Pinpoint the cell where the given text exists, returning its [x, y] midpoint coordinate. 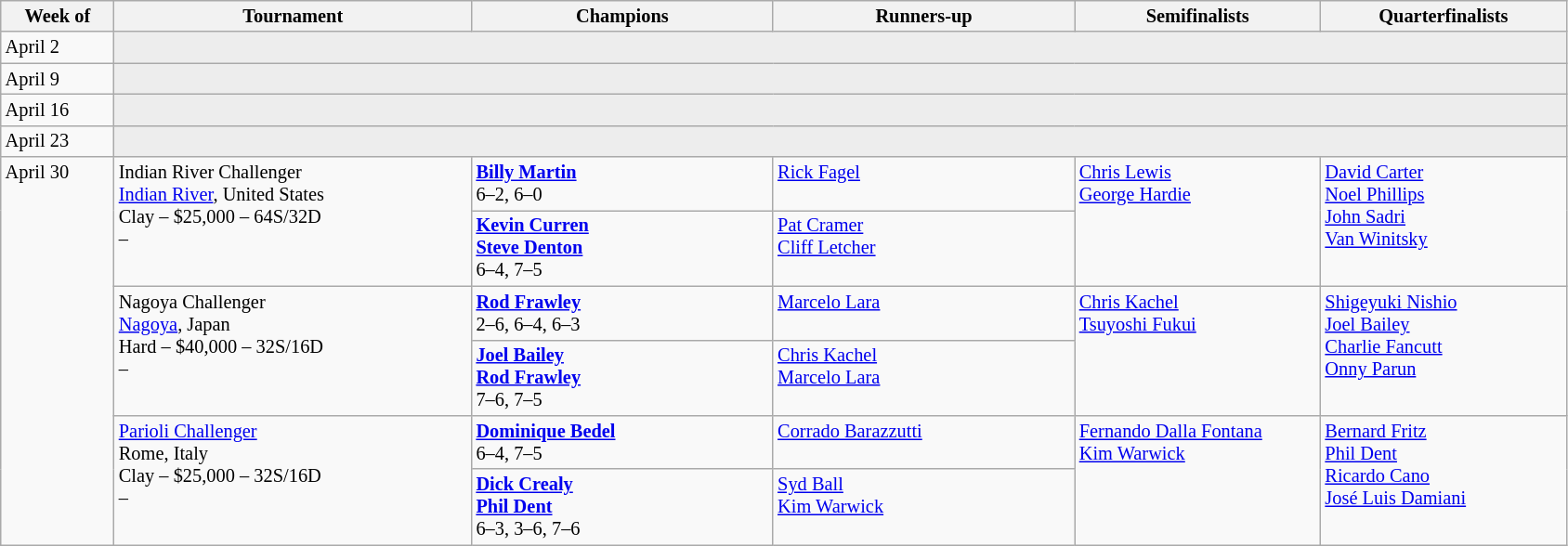
April 23 [58, 141]
Semifinalists [1198, 16]
Champions [622, 16]
Fernando Dalla Fontana Kim Warwick [1198, 479]
Dick Crealy Phil Dent6–3, 3–6, 7–6 [622, 507]
Dominique Bedel 6–4, 7–5 [622, 442]
Nagoya ChallengerNagoya, JapanHard – $40,000 – 32S/16D – [294, 351]
Indian River Challenger Indian River, United StatesClay – $25,000 – 64S/32D – [294, 221]
Quarterfinalists [1444, 16]
Billy Martin 6–2, 6–0 [622, 184]
Bernard Fritz Phil Dent Ricardo Cano José Luis Damiani [1444, 479]
Rick Fagel [923, 184]
David Carter Noel Phillips John Sadri Van Winitsky [1444, 221]
Parioli Challenger Rome, ItalyClay – $25,000 – 32S/16D – [294, 479]
Corrado Barazzutti [923, 442]
Rod Frawley 2–6, 6–4, 6–3 [622, 313]
April 9 [58, 79]
Pat Cramer Cliff Letcher [923, 248]
April 2 [58, 47]
Week of [58, 16]
Shigeyuki Nishio Joel Bailey Charlie Fancutt Onny Parun [1444, 351]
April 16 [58, 110]
Chris Kachel Tsuyoshi Fukui [1198, 351]
Joel Bailey Rod Frawley7–6, 7–5 [622, 378]
Tournament [294, 16]
Kevin Curren Steve Denton6–4, 7–5 [622, 248]
April 30 [58, 351]
Runners-up [923, 16]
Chris Kachel Marcelo Lara [923, 378]
Syd Ball Kim Warwick [923, 507]
Chris Lewis George Hardie [1198, 221]
Marcelo Lara [923, 313]
